For the text-containing cell, return its midpoint in [X, Y] coordinate format. 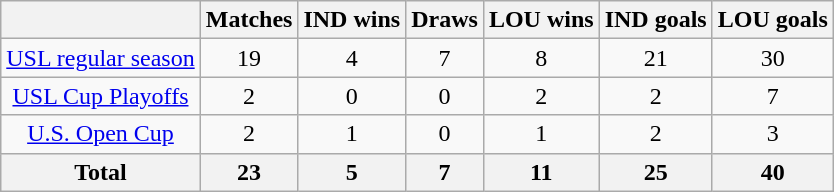
5 [352, 172]
21 [656, 58]
LOU goals [772, 20]
IND goals [656, 20]
40 [772, 172]
LOU wins [541, 20]
IND wins [352, 20]
Draws [445, 20]
19 [249, 58]
8 [541, 58]
USL regular season [100, 58]
Matches [249, 20]
30 [772, 58]
U.S. Open Cup [100, 134]
3 [772, 134]
25 [656, 172]
23 [249, 172]
Total [100, 172]
11 [541, 172]
USL Cup Playoffs [100, 96]
4 [352, 58]
